Find where the given text appears and provide that cell's center as (x, y) coordinate. 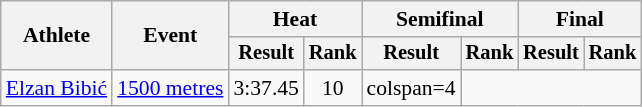
Event (170, 36)
Final (580, 19)
Heat (294, 19)
colspan=4 (412, 88)
Athlete (56, 36)
Semifinal (440, 19)
10 (333, 88)
3:37.45 (266, 88)
1500 metres (170, 88)
Elzan Bibić (56, 88)
